Identify which cell holds the provided text, then report its (X, Y) central coordinate. 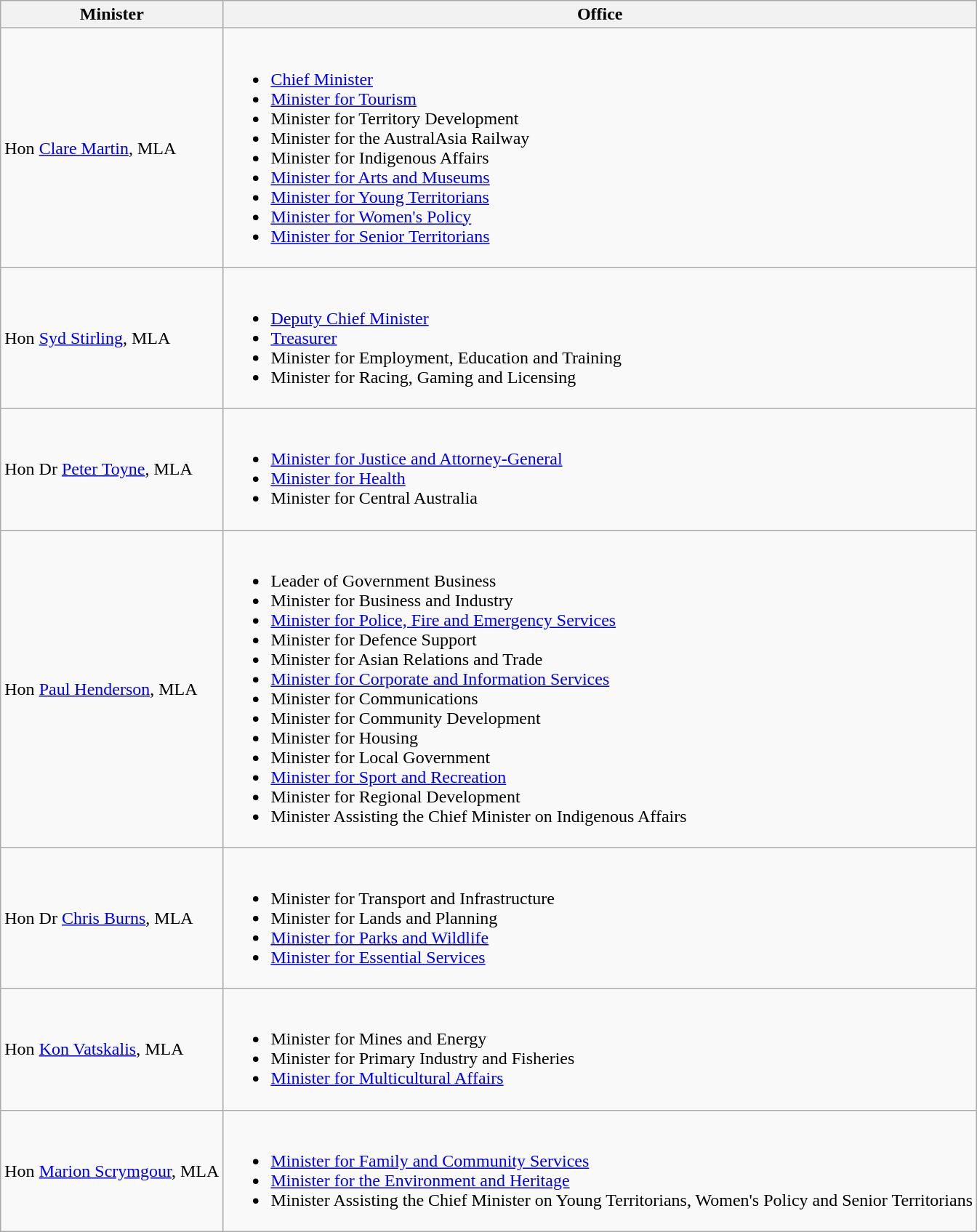
Deputy Chief MinisterTreasurerMinister for Employment, Education and TrainingMinister for Racing, Gaming and Licensing (600, 338)
Hon Clare Martin, MLA (112, 148)
Hon Marion Scrymgour, MLA (112, 1170)
Hon Syd Stirling, MLA (112, 338)
Minister for Transport and InfrastructureMinister for Lands and PlanningMinister for Parks and WildlifeMinister for Essential Services (600, 918)
Minister (112, 15)
Minister for Justice and Attorney-GeneralMinister for HealthMinister for Central Australia (600, 470)
Hon Dr Chris Burns, MLA (112, 918)
Office (600, 15)
Minister for Mines and EnergyMinister for Primary Industry and FisheriesMinister for Multicultural Affairs (600, 1050)
Hon Kon Vatskalis, MLA (112, 1050)
Hon Dr Peter Toyne, MLA (112, 470)
Hon Paul Henderson, MLA (112, 689)
